Identify which cell holds the provided text, then report its (x, y) central coordinate. 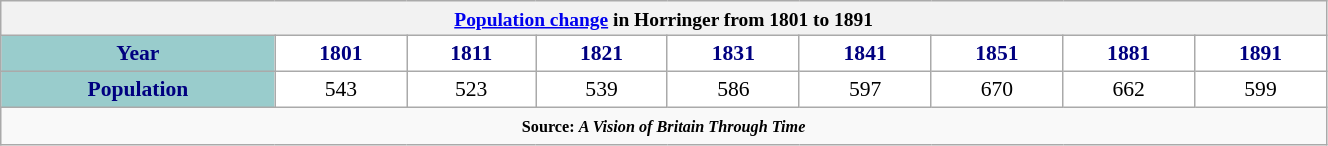
586 (733, 90)
1821 (602, 54)
543 (341, 90)
599 (1261, 90)
662 (1129, 90)
1891 (1261, 54)
1801 (341, 54)
1831 (733, 54)
Source: A Vision of Britain Through Time (664, 126)
523 (472, 90)
Population change in Horringer from 1801 to 1891 (664, 18)
1881 (1129, 54)
1811 (472, 54)
670 (997, 90)
1841 (865, 54)
1851 (997, 54)
Population (138, 90)
Year (138, 54)
597 (865, 90)
539 (602, 90)
